Scan for the cell matching the given text and deliver its (x, y) coordinate at center. 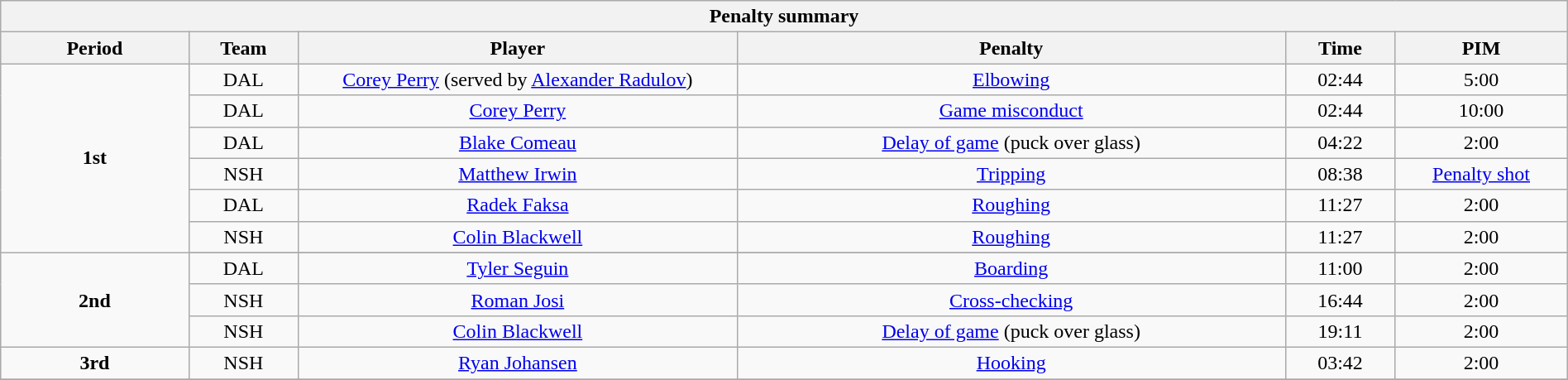
PIM (1481, 48)
Player (518, 48)
Blake Comeau (518, 142)
Penalty (1011, 48)
Tripping (1011, 174)
Time (1340, 48)
Penalty summary (784, 17)
Game misconduct (1011, 111)
Cross-checking (1011, 300)
Team (243, 48)
Roman Josi (518, 300)
Ryan Johansen (518, 363)
2nd (94, 300)
1st (94, 158)
Hooking (1011, 363)
Corey Perry (served by Alexander Radulov) (518, 79)
Matthew Irwin (518, 174)
08:38 (1340, 174)
Penalty shot (1481, 174)
Boarding (1011, 268)
04:22 (1340, 142)
Period (94, 48)
03:42 (1340, 363)
16:44 (1340, 300)
Radek Faksa (518, 205)
5:00 (1481, 79)
19:11 (1340, 331)
Tyler Seguin (518, 268)
Elbowing (1011, 79)
3rd (94, 363)
11:00 (1340, 268)
10:00 (1481, 111)
Corey Perry (518, 111)
